Search for the cell housing the specified text and yield its (X, Y) center coordinate. 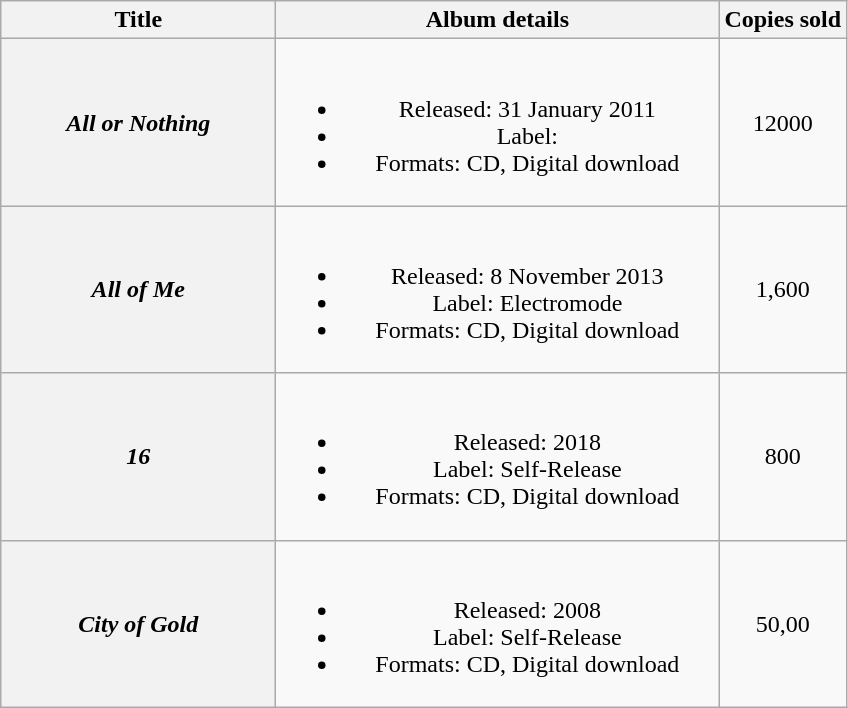
16 (138, 456)
50,00 (783, 624)
City of Gold (138, 624)
All of Me (138, 290)
All or Nothing (138, 122)
Copies sold (783, 20)
Released: 8 November 2013Label: ElectromodeFormats: CD, Digital download (498, 290)
Album details (498, 20)
800 (783, 456)
1,600 (783, 290)
Released: 2018Label: Self-ReleaseFormats: CD, Digital download (498, 456)
Released: 2008Label: Self-ReleaseFormats: CD, Digital download (498, 624)
Released: 31 January 2011Label:Formats: CD, Digital download (498, 122)
12000 (783, 122)
Title (138, 20)
